Search for the cell housing the specified text and yield its (x, y) center coordinate. 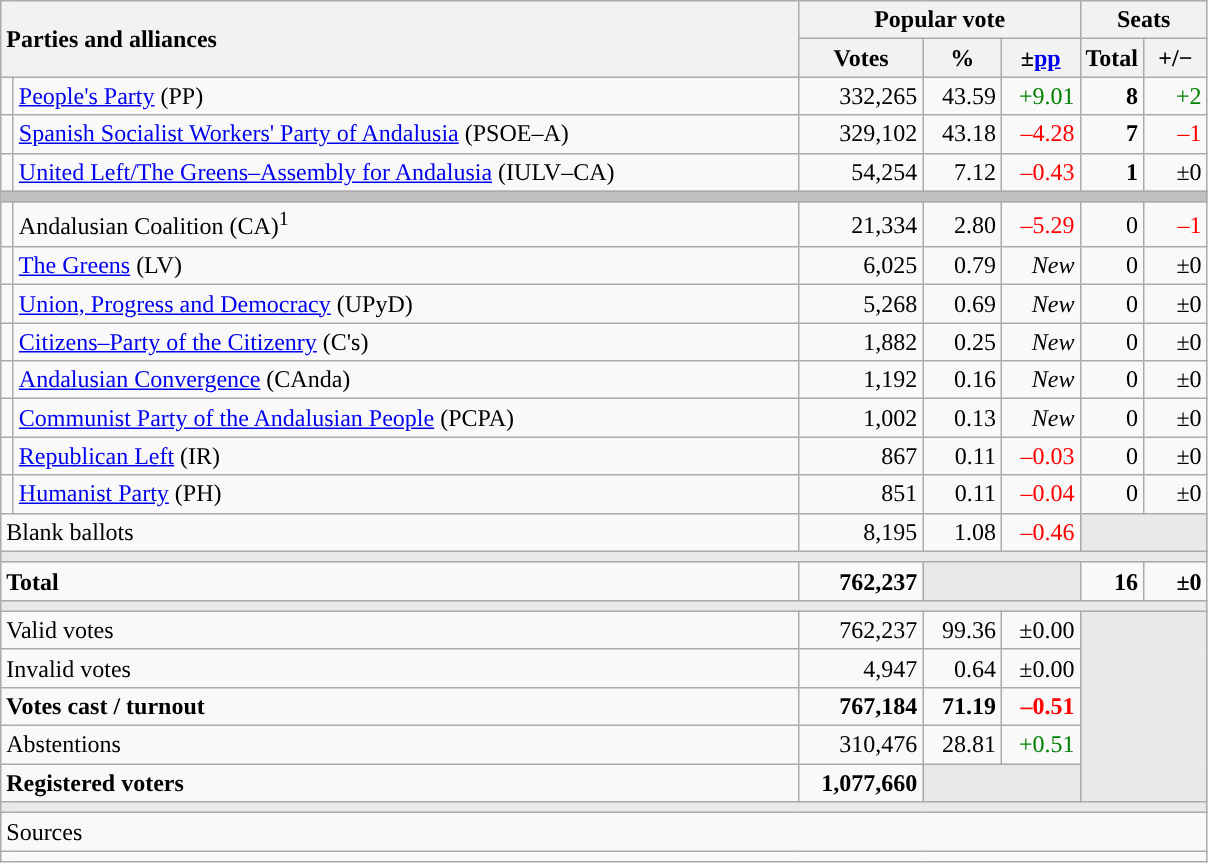
Votes cast / turnout (400, 706)
±pp (1040, 58)
6,025 (861, 266)
–0.46 (1040, 532)
+2 (1176, 96)
0.69 (962, 304)
1,077,660 (861, 783)
8 (1112, 96)
United Left/The Greens–Assembly for Andalusia (IULV–CA) (406, 172)
Votes (861, 58)
Union, Progress and Democracy (UPyD) (406, 304)
Andalusian Coalition (CA)1 (406, 224)
16 (1112, 581)
Citizens–Party of the Citizenry (C's) (406, 342)
310,476 (861, 745)
Valid votes (400, 630)
Spanish Socialist Workers' Party of Andalusia (PSOE–A) (406, 134)
Registered voters (400, 783)
–4.28 (1040, 134)
–0.51 (1040, 706)
Sources (604, 832)
28.81 (962, 745)
Seats (1144, 20)
851 (861, 494)
332,265 (861, 96)
+0.51 (1040, 745)
The Greens (LV) (406, 266)
71.19 (962, 706)
Andalusian Convergence (CAnda) (406, 380)
Blank ballots (400, 532)
21,334 (861, 224)
1,882 (861, 342)
43.59 (962, 96)
+/− (1176, 58)
5,268 (861, 304)
Communist Party of the Andalusian People (PCPA) (406, 418)
329,102 (861, 134)
0.16 (962, 380)
99.36 (962, 630)
Humanist Party (PH) (406, 494)
0.13 (962, 418)
0.79 (962, 266)
0.64 (962, 668)
43.18 (962, 134)
1,002 (861, 418)
Popular vote (940, 20)
54,254 (861, 172)
People's Party (PP) (406, 96)
–0.43 (1040, 172)
% (962, 58)
–0.03 (1040, 456)
8,195 (861, 532)
0.25 (962, 342)
7 (1112, 134)
867 (861, 456)
–5.29 (1040, 224)
Republican Left (IR) (406, 456)
1.08 (962, 532)
2.80 (962, 224)
–0.04 (1040, 494)
7.12 (962, 172)
Abstentions (400, 745)
767,184 (861, 706)
4,947 (861, 668)
+9.01 (1040, 96)
1,192 (861, 380)
1 (1112, 172)
Invalid votes (400, 668)
Parties and alliances (400, 39)
